Pinpoint the cell where the given text exists, returning its [X, Y] midpoint coordinate. 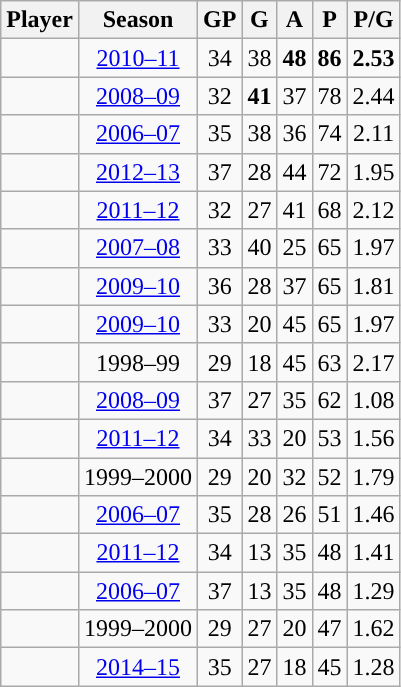
1.46 [374, 515]
Season [138, 20]
68 [330, 210]
25 [294, 248]
1.56 [374, 438]
1.79 [374, 477]
72 [330, 172]
1.81 [374, 286]
74 [330, 134]
52 [330, 477]
P/G [374, 20]
2.53 [374, 58]
53 [330, 438]
2.17 [374, 362]
2.11 [374, 134]
47 [330, 629]
2.44 [374, 96]
1.08 [374, 400]
2012–13 [138, 172]
A [294, 20]
G [260, 20]
GP [220, 20]
1.95 [374, 172]
1998–99 [138, 362]
1.29 [374, 591]
1.41 [374, 553]
2007–08 [138, 248]
Player [40, 20]
40 [260, 248]
26 [294, 515]
78 [330, 96]
63 [330, 362]
2.12 [374, 210]
P [330, 20]
51 [330, 515]
62 [330, 400]
1.28 [374, 667]
2014–15 [138, 667]
44 [294, 172]
2010–11 [138, 58]
86 [330, 58]
1.62 [374, 629]
